Pinpoint the cell where the given text exists, returning its (X, Y) midpoint coordinate. 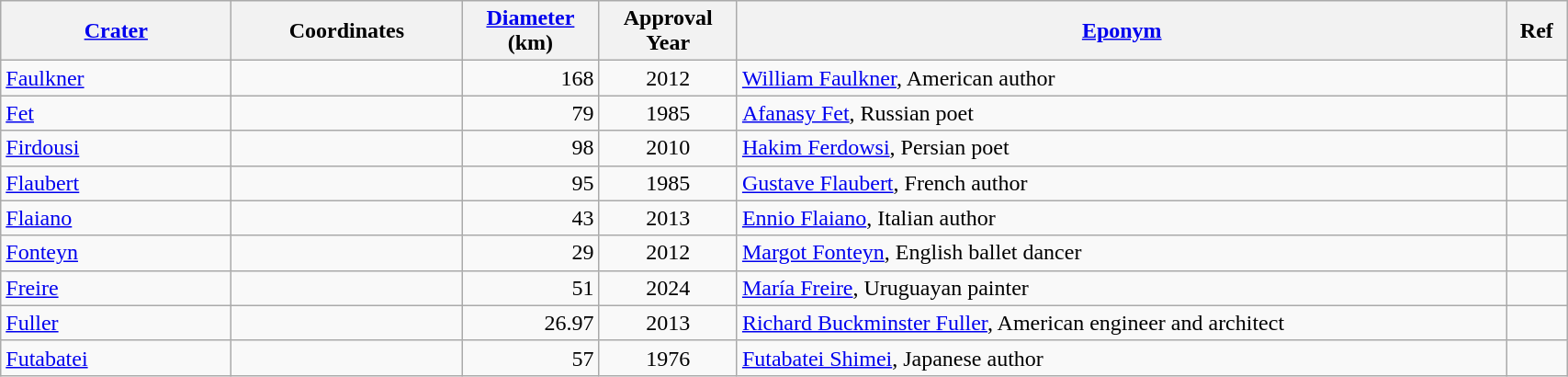
William Faulkner, American author (1122, 78)
Richard Buckminster Fuller, American engineer and architect (1122, 323)
Fonteyn (116, 253)
1976 (668, 358)
95 (531, 183)
57 (531, 358)
2024 (668, 288)
26.97 (531, 323)
29 (531, 253)
Futabatei (116, 358)
2010 (668, 148)
Crater (116, 31)
Gustave Flaubert, French author (1122, 183)
Fuller (116, 323)
Afanasy Fet, Russian poet (1122, 113)
51 (531, 288)
Diameter(km) (531, 31)
79 (531, 113)
Coordinates (347, 31)
Firdousi (116, 148)
Freire (116, 288)
Eponym (1122, 31)
ApprovalYear (668, 31)
Flaubert (116, 183)
Ref (1537, 31)
Margot Fonteyn, English ballet dancer (1122, 253)
María Freire, Uruguayan painter (1122, 288)
Flaiano (116, 218)
98 (531, 148)
168 (531, 78)
Hakim Ferdowsi, Persian poet (1122, 148)
Ennio Flaiano, Italian author (1122, 218)
Fet (116, 113)
Faulkner (116, 78)
43 (531, 218)
Futabatei Shimei, Japanese author (1122, 358)
